Identify which cell holds the provided text, then report its [x, y] central coordinate. 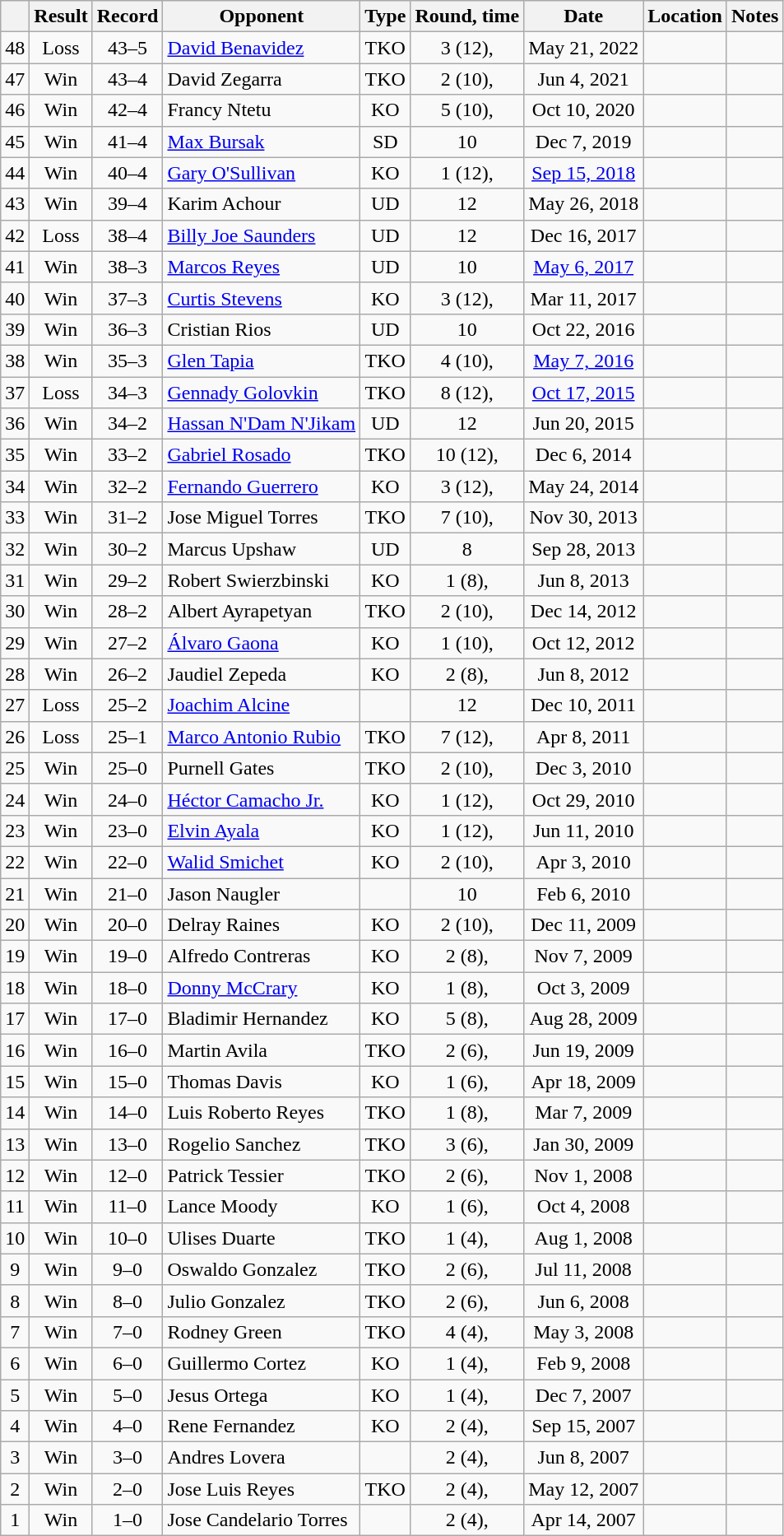
24 [15, 799]
Curtis Stevens [262, 298]
18 [15, 988]
Result [61, 16]
38–3 [128, 267]
14–0 [128, 1113]
25–2 [128, 705]
26–2 [128, 674]
Cristian Rios [262, 329]
48 [15, 48]
Marcos Reyes [262, 267]
Jun 8, 2012 [584, 674]
Héctor Camacho Jr. [262, 799]
27 [15, 705]
34–2 [128, 424]
Jun 6, 2008 [584, 1301]
29 [15, 643]
40 [15, 298]
3 (6), [467, 1144]
16 [15, 1050]
Jan 30, 2009 [584, 1144]
11 [15, 1207]
May 6, 2017 [584, 267]
Jun 4, 2021 [584, 79]
20 [15, 925]
3–0 [128, 1458]
6 [15, 1363]
7 (10), [467, 518]
31–2 [128, 518]
25–1 [128, 737]
18–0 [128, 988]
21–0 [128, 893]
Marco Antonio Rubio [262, 737]
Dec 14, 2012 [584, 612]
Apr 8, 2011 [584, 737]
Walid Smichet [262, 862]
Jun 19, 2009 [584, 1050]
Feb 6, 2010 [584, 893]
13–0 [128, 1144]
16–0 [128, 1050]
10 (12), [467, 455]
14 [15, 1113]
Gabriel Rosado [262, 455]
Jesus Ortega [262, 1395]
19 [15, 957]
Location [685, 16]
19–0 [128, 957]
4 [15, 1427]
Aug 28, 2009 [584, 1019]
39–4 [128, 204]
May 3, 2008 [584, 1332]
SD [385, 142]
Apr 3, 2010 [584, 862]
Hassan N'Dam N'Jikam [262, 424]
24–0 [128, 799]
Lance Moody [262, 1207]
Mar 11, 2017 [584, 298]
15 [15, 1082]
Mar 7, 2009 [584, 1113]
46 [15, 110]
Patrick Tessier [262, 1175]
37 [15, 393]
Jose Miguel Torres [262, 518]
23 [15, 831]
Oct 17, 2015 [584, 393]
41–4 [128, 142]
32 [15, 549]
4 (10), [467, 361]
6–0 [128, 1363]
Nov 1, 2008 [584, 1175]
15–0 [128, 1082]
8 (12), [467, 393]
5 (10), [467, 110]
Jun 8, 2013 [584, 580]
5 (8), [467, 1019]
Oct 12, 2012 [584, 643]
Oct 22, 2016 [584, 329]
Opponent [262, 16]
35 [15, 455]
1–0 [128, 1520]
Notes [754, 16]
Apr 14, 2007 [584, 1520]
Rogelio Sanchez [262, 1144]
27–2 [128, 643]
Jun 8, 2007 [584, 1458]
5 [15, 1395]
25–0 [128, 768]
Date [584, 16]
Glen Tapia [262, 361]
Oct 3, 2009 [584, 988]
13 [15, 1144]
12–0 [128, 1175]
Jaudiel Zepeda [262, 674]
Nov 7, 2009 [584, 957]
5–0 [128, 1395]
41 [15, 267]
2–0 [128, 1489]
Sep 28, 2013 [584, 549]
33–2 [128, 455]
28 [15, 674]
May 24, 2014 [584, 486]
36–3 [128, 329]
Round, time [467, 16]
Rodney Green [262, 1332]
20–0 [128, 925]
Delray Raines [262, 925]
Dec 6, 2014 [584, 455]
Oswaldo Gonzalez [262, 1269]
David Benavidez [262, 48]
Dec 16, 2017 [584, 235]
Thomas Davis [262, 1082]
9 [15, 1269]
17–0 [128, 1019]
Oct 10, 2020 [584, 110]
10–0 [128, 1238]
47 [15, 79]
May 7, 2016 [584, 361]
38–4 [128, 235]
Rene Fernandez [262, 1427]
2 [15, 1489]
Oct 4, 2008 [584, 1207]
Andres Lovera [262, 1458]
Sep 15, 2007 [584, 1427]
39 [15, 329]
30–2 [128, 549]
22–0 [128, 862]
3 [15, 1458]
42 [15, 235]
33 [15, 518]
Jun 11, 2010 [584, 831]
Jose Luis Reyes [262, 1489]
Dec 7, 2019 [584, 142]
34 [15, 486]
4–0 [128, 1427]
Luis Roberto Reyes [262, 1113]
7 [15, 1332]
Albert Ayrapetyan [262, 612]
Karim Achour [262, 204]
4 (4), [467, 1332]
May 21, 2022 [584, 48]
31 [15, 580]
Nov 30, 2013 [584, 518]
40–4 [128, 173]
Fernando Guerrero [262, 486]
Feb 9, 2008 [584, 1363]
Record [128, 16]
38 [15, 361]
43–4 [128, 79]
34–3 [128, 393]
Gennady Golovkin [262, 393]
Max Bursak [262, 142]
36 [15, 424]
Guillermo Cortez [262, 1363]
Sep 15, 2018 [584, 173]
Francy Ntetu [262, 110]
42–4 [128, 110]
1 [15, 1520]
29–2 [128, 580]
Álvaro Gaona [262, 643]
David Zegarra [262, 79]
Apr 18, 2009 [584, 1082]
Type [385, 16]
Jose Candelario Torres [262, 1520]
Jun 20, 2015 [584, 424]
Ulises Duarte [262, 1238]
7–0 [128, 1332]
45 [15, 142]
Oct 29, 2010 [584, 799]
23–0 [128, 831]
Dec 7, 2007 [584, 1395]
May 26, 2018 [584, 204]
22 [15, 862]
Jul 11, 2008 [584, 1269]
21 [15, 893]
43 [15, 204]
Alfredo Contreras [262, 957]
44 [15, 173]
26 [15, 737]
Robert Swierzbinski [262, 580]
Purnell Gates [262, 768]
17 [15, 1019]
Jason Naugler [262, 893]
Donny McCrary [262, 988]
1 (10), [467, 643]
28–2 [128, 612]
9–0 [128, 1269]
Julio Gonzalez [262, 1301]
Joachim Alcine [262, 705]
Gary O'Sullivan [262, 173]
Billy Joe Saunders [262, 235]
Dec 10, 2011 [584, 705]
Dec 3, 2010 [584, 768]
Marcus Upshaw [262, 549]
Elvin Ayala [262, 831]
11–0 [128, 1207]
35–3 [128, 361]
Martin Avila [262, 1050]
37–3 [128, 298]
30 [15, 612]
8–0 [128, 1301]
32–2 [128, 486]
7 (12), [467, 737]
43–5 [128, 48]
25 [15, 768]
Bladimir Hernandez [262, 1019]
Aug 1, 2008 [584, 1238]
May 12, 2007 [584, 1489]
Dec 11, 2009 [584, 925]
